Provide the (x, y) coordinate of the cell's center where the given text is located.  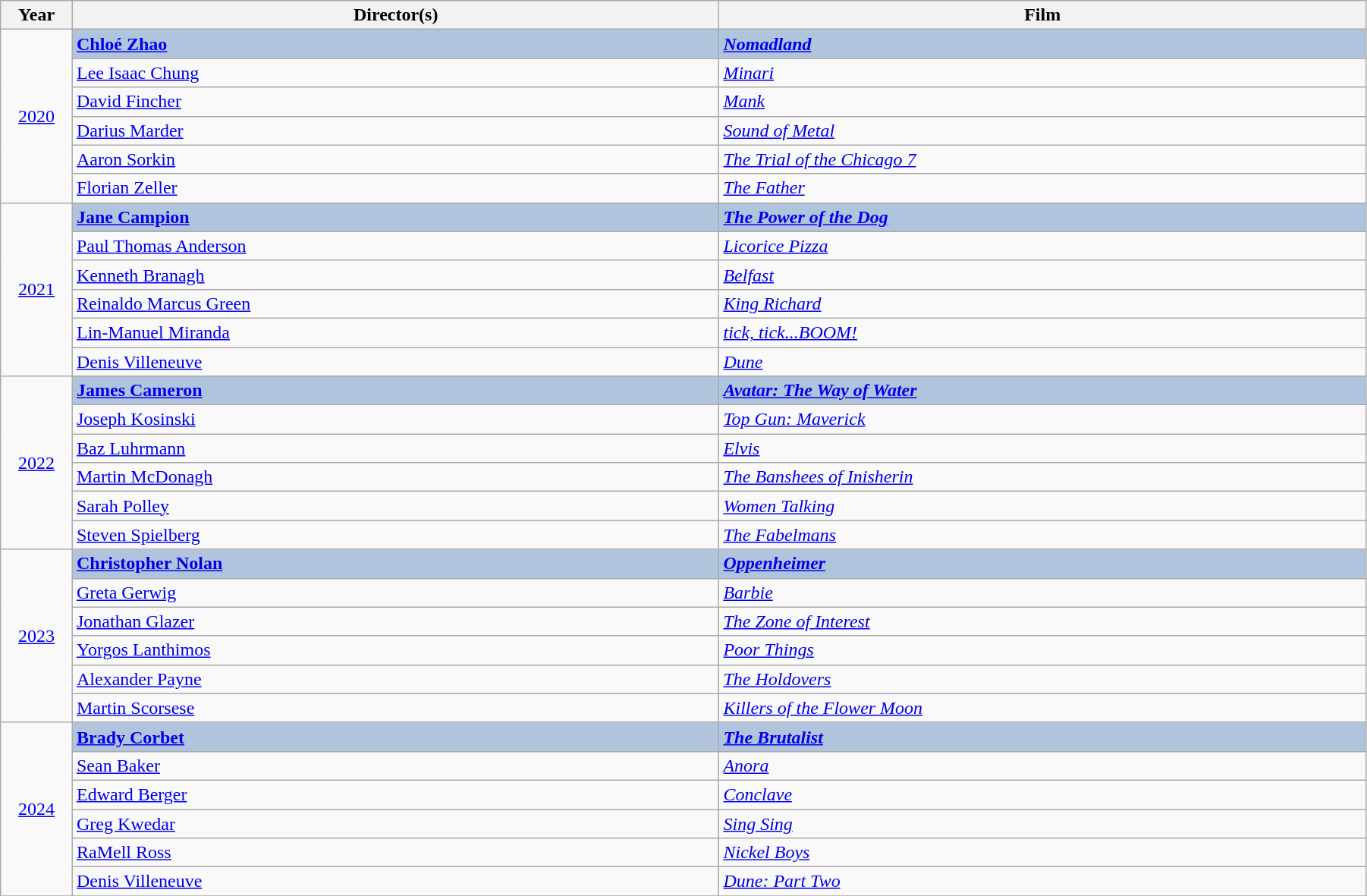
The Zone of Interest (1042, 621)
Paul Thomas Anderson (395, 246)
Brady Corbet (395, 737)
Greta Gerwig (395, 593)
Barbie (1042, 593)
Kenneth Branagh (395, 275)
Conclave (1042, 794)
James Cameron (395, 391)
Lin-Manuel Miranda (395, 332)
Chloé Zhao (395, 44)
tick, tick...BOOM! (1042, 332)
Joseph Kosinski (395, 420)
2022 (36, 463)
2023 (36, 636)
Poor Things (1042, 650)
Greg Kwedar (395, 823)
2020 (36, 116)
King Richard (1042, 303)
The Holdovers (1042, 679)
Women Talking (1042, 506)
Anora (1042, 766)
Lee Isaac Chung (395, 73)
The Banshees of Inisherin (1042, 477)
Jane Campion (395, 217)
Year (36, 15)
The Brutalist (1042, 737)
Darius Marder (395, 130)
Nickel Boys (1042, 853)
Sing Sing (1042, 823)
Elvis (1042, 448)
Sound of Metal (1042, 130)
Belfast (1042, 275)
The Trial of the Chicago 7 (1042, 159)
Jonathan Glazer (395, 621)
The Father (1042, 188)
Steven Spielberg (395, 535)
Top Gun: Maverick (1042, 420)
Reinaldo Marcus Green (395, 303)
Dune: Part Two (1042, 882)
Yorgos Lanthimos (395, 650)
Christopher Nolan (395, 564)
RaMell Ross (395, 853)
Sean Baker (395, 766)
Sarah Polley (395, 506)
Film (1042, 15)
Baz Luhrmann (395, 448)
Killers of the Flower Moon (1042, 708)
2021 (36, 289)
Florian Zeller (395, 188)
Martin Scorsese (395, 708)
Martin McDonagh (395, 477)
Edward Berger (395, 794)
Director(s) (395, 15)
The Power of the Dog (1042, 217)
Mank (1042, 102)
Aaron Sorkin (395, 159)
The Fabelmans (1042, 535)
Oppenheimer (1042, 564)
Nomadland (1042, 44)
Dune (1042, 362)
Minari (1042, 73)
Avatar: The Way of Water (1042, 391)
Licorice Pizza (1042, 246)
Alexander Payne (395, 679)
David Fincher (395, 102)
2024 (36, 809)
